Find where the given text appears and provide that cell's center as [x, y] coordinate. 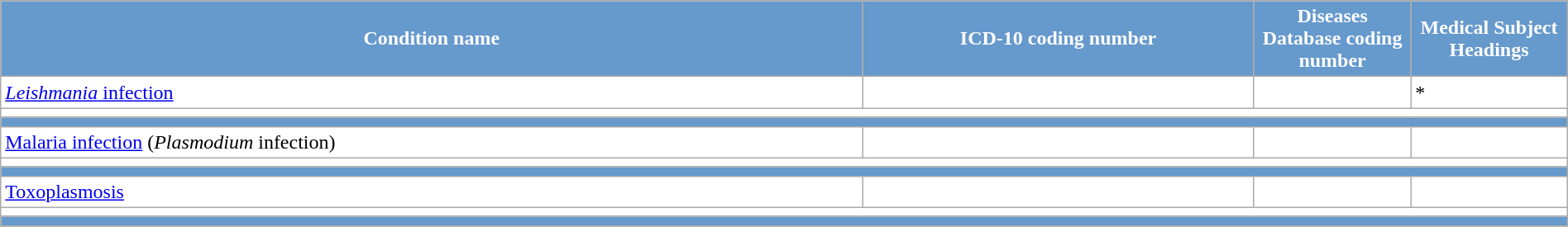
Malaria infection (Plasmodium infection) [432, 142]
ICD-10 coding number [1059, 39]
Diseases Database coding number [1331, 39]
Leishmania infection [432, 92]
Toxoplasmosis [432, 192]
* [1489, 92]
Condition name [432, 39]
Medical Subject Headings [1489, 39]
